Scan for the cell matching the given text and deliver its (x, y) coordinate at center. 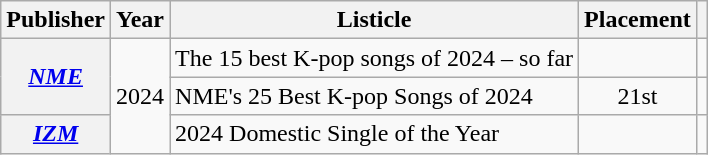
21st (638, 96)
Placement (638, 20)
The 15 best K-pop songs of 2024 – so far (374, 58)
Year (140, 20)
NME (56, 77)
2024 (140, 96)
IZM (56, 134)
Publisher (56, 20)
Listicle (374, 20)
NME's 25 Best K-pop Songs of 2024 (374, 96)
2024 Domestic Single of the Year (374, 134)
